Scan for the cell matching the given text and deliver its (x, y) coordinate at center. 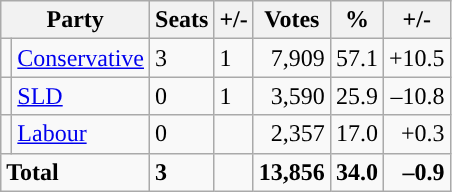
7,909 (292, 58)
25.9 (356, 96)
57.1 (356, 58)
Party (76, 20)
Labour (81, 134)
+0.3 (416, 134)
3,590 (292, 96)
Seats (182, 20)
Votes (292, 20)
–10.8 (416, 96)
+10.5 (416, 58)
13,856 (292, 172)
SLD (81, 96)
Conservative (81, 58)
2,357 (292, 134)
34.0 (356, 172)
% (356, 20)
17.0 (356, 134)
–0.9 (416, 172)
Total (76, 172)
